Extract the [X, Y] coordinate from the center of the cell holding the provided text.  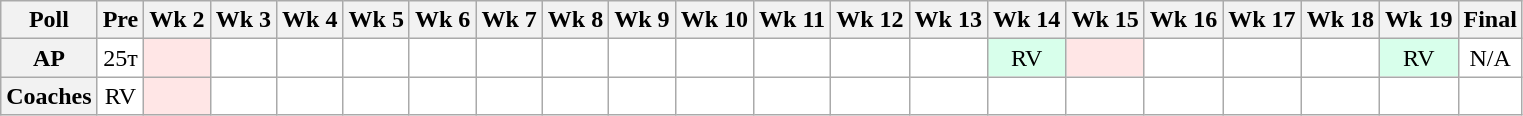
Wk 12 [870, 20]
N/A [1490, 58]
Wk 16 [1183, 20]
Wk 8 [575, 20]
Wk 13 [948, 20]
Wk 18 [1340, 20]
Final [1490, 20]
Wk 5 [376, 20]
25т [120, 58]
Wk 7 [509, 20]
Wk 9 [642, 20]
Wk 6 [442, 20]
AP [49, 58]
Wk 19 [1419, 20]
Wk 10 [714, 20]
Wk 3 [243, 20]
Wk 14 [1026, 20]
Wk 4 [310, 20]
Wk 17 [1262, 20]
Coaches [49, 96]
Wk 2 [177, 20]
Poll [49, 20]
Wk 11 [792, 20]
Wk 15 [1105, 20]
Pre [120, 20]
